Extract the [X, Y] coordinate from the center of the cell holding the provided text.  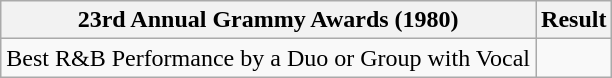
Result [574, 20]
23rd Annual Grammy Awards (1980) [268, 20]
Best R&B Performance by a Duo or Group with Vocal [268, 58]
